Pinpoint the cell where the given text exists, returning its [x, y] midpoint coordinate. 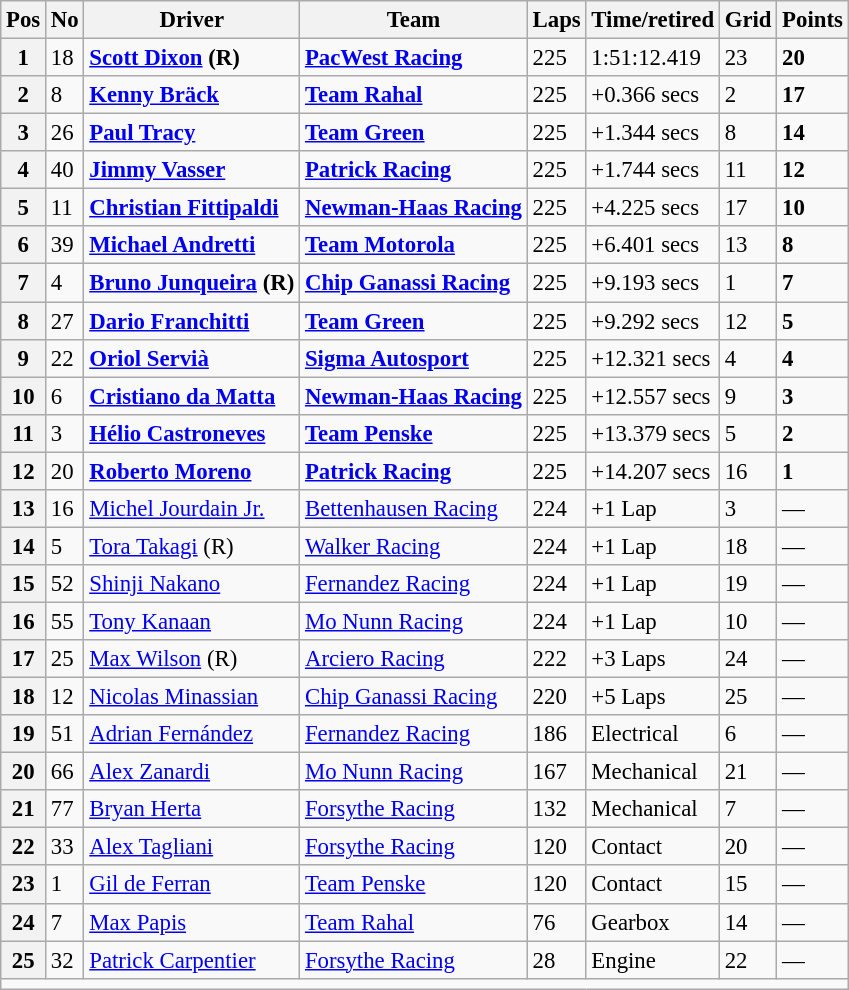
66 [65, 772]
Sigma Autosport [414, 358]
+1.744 secs [652, 170]
No [65, 20]
26 [65, 133]
Paul Tracy [192, 133]
+12.321 secs [652, 358]
PacWest Racing [414, 58]
Cristiano da Matta [192, 396]
Tony Kanaan [192, 621]
Team Motorola [414, 245]
Max Wilson (R) [192, 659]
55 [65, 621]
Driver [192, 20]
Gearbox [652, 922]
33 [65, 847]
Tora Takagi (R) [192, 546]
Bruno Junqueira (R) [192, 283]
Gil de Ferran [192, 885]
Oriol Servià [192, 358]
Adrian Fernández [192, 734]
Jimmy Vasser [192, 170]
Roberto Moreno [192, 471]
76 [556, 922]
1:51:12.419 [652, 58]
+3 Laps [652, 659]
+9.292 secs [652, 321]
Max Papis [192, 922]
Shinji Nakano [192, 584]
Grid [748, 20]
Electrical [652, 734]
Patrick Carpentier [192, 960]
40 [65, 170]
39 [65, 245]
Christian Fittipaldi [192, 208]
Alex Zanardi [192, 772]
Michael Andretti [192, 245]
+6.401 secs [652, 245]
Dario Franchitti [192, 321]
186 [556, 734]
220 [556, 697]
Walker Racing [414, 546]
+9.193 secs [652, 283]
Pos [24, 20]
Kenny Bräck [192, 95]
+5 Laps [652, 697]
+13.379 secs [652, 433]
Team [414, 20]
Points [812, 20]
+14.207 secs [652, 471]
Alex Tagliani [192, 847]
51 [65, 734]
77 [65, 809]
+1.344 secs [652, 133]
Scott Dixon (R) [192, 58]
Arciero Racing [414, 659]
Time/retired [652, 20]
132 [556, 809]
222 [556, 659]
+4.225 secs [652, 208]
Nicolas Minassian [192, 697]
27 [65, 321]
Michel Jourdain Jr. [192, 509]
52 [65, 584]
Bettenhausen Racing [414, 509]
+12.557 secs [652, 396]
28 [556, 960]
Engine [652, 960]
+0.366 secs [652, 95]
Bryan Herta [192, 809]
32 [65, 960]
167 [556, 772]
Laps [556, 20]
Hélio Castroneves [192, 433]
